Extract the (X, Y) coordinate from the center of the cell holding the provided text.  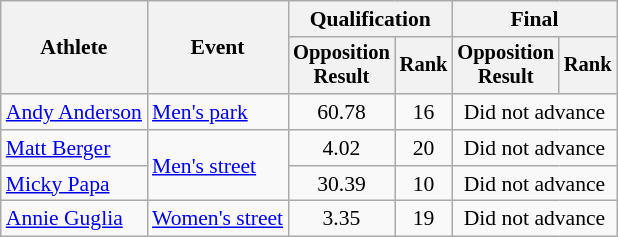
Event (218, 48)
10 (424, 184)
Micky Papa (74, 184)
Matt Berger (74, 148)
Men's park (218, 112)
30.39 (342, 184)
Andy Anderson (74, 112)
19 (424, 219)
Annie Guglia (74, 219)
Qualification (370, 19)
Athlete (74, 48)
Women's street (218, 219)
60.78 (342, 112)
20 (424, 148)
Final (534, 19)
3.35 (342, 219)
16 (424, 112)
Men's street (218, 166)
4.02 (342, 148)
